Find where the given text appears and provide that cell's center as (x, y) coordinate. 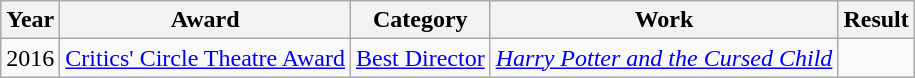
Best Director (420, 58)
Work (664, 20)
Category (420, 20)
Critics' Circle Theatre Award (206, 58)
Year (30, 20)
Award (206, 20)
Result (876, 20)
Harry Potter and the Cursed Child (664, 58)
2016 (30, 58)
